Determine the (x, y) coordinate at the center of the cell enclosing the given text.  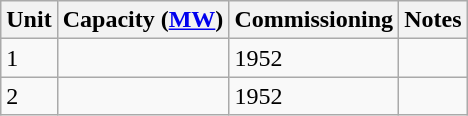
Unit (29, 20)
2 (29, 96)
1 (29, 58)
Capacity (MW) (143, 20)
Commissioning (314, 20)
Notes (433, 20)
